Output the [X, Y] coordinate of the center of the cell containing the given text.  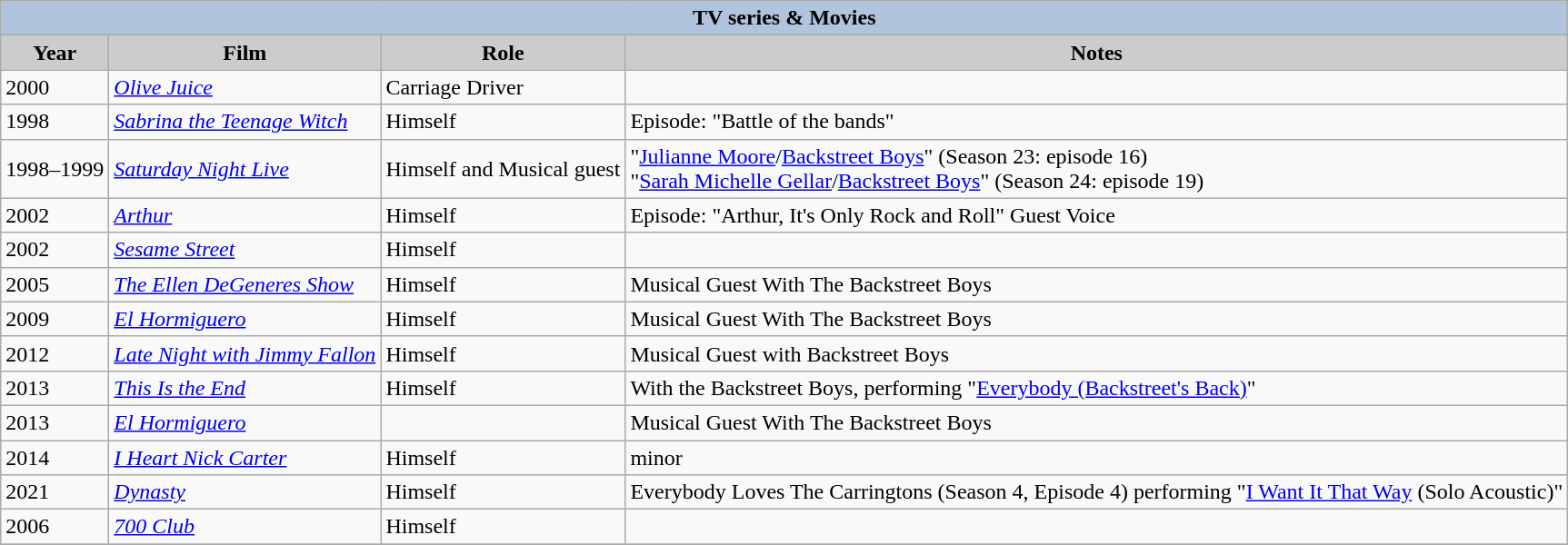
Carriage Driver [504, 87]
Notes [1096, 53]
700 Club [245, 527]
Himself and Musical guest [504, 169]
"Julianne Moore/Backstreet Boys" (Season 23: episode 16)"Sarah Michelle Gellar/Backstreet Boys" (Season 24: episode 19) [1096, 169]
Sabrina the Teenage Witch [245, 122]
I Heart Nick Carter [245, 457]
Episode: "Battle of the bands" [1096, 122]
TV series & Movies [784, 18]
Arthur [245, 215]
2009 [55, 319]
2012 [55, 353]
Everybody Loves The Carringtons (Season 4, Episode 4) performing "I Want It That Way (Solo Acoustic)" [1096, 492]
Role [504, 53]
2005 [55, 284]
Olive Juice [245, 87]
Sesame Street [245, 250]
2021 [55, 492]
With the Backstreet Boys, performing "Everybody (Backstreet's Back)" [1096, 388]
Saturday Night Live [245, 169]
1998 [55, 122]
Musical Guest with Backstreet Boys [1096, 353]
Episode: "Arthur, It's Only Rock and Roll" Guest Voice [1096, 215]
Late Night with Jimmy Fallon [245, 353]
Film [245, 53]
2014 [55, 457]
Dynasty [245, 492]
This Is the End [245, 388]
minor [1096, 457]
2006 [55, 527]
Year [55, 53]
1998–1999 [55, 169]
The Ellen DeGeneres Show [245, 284]
2000 [55, 87]
